Locate the cell with the specified text and output its (x, y) center coordinate. 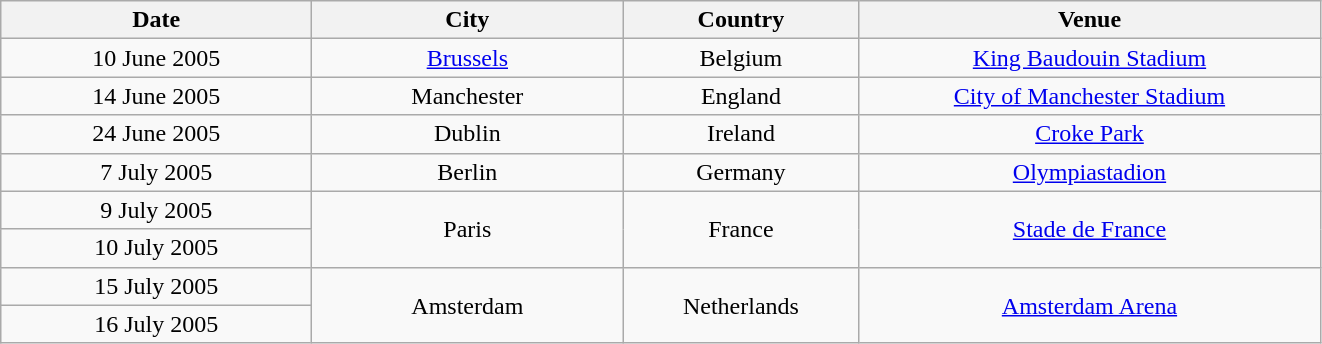
16 July 2005 (156, 324)
10 July 2005 (156, 248)
14 June 2005 (156, 96)
Olympiastadion (1090, 172)
Ireland (741, 134)
Amsterdam (468, 305)
Croke Park (1090, 134)
Date (156, 20)
Netherlands (741, 305)
Paris (468, 229)
King Baudouin Stadium (1090, 58)
Venue (1090, 20)
City of Manchester Stadium (1090, 96)
Manchester (468, 96)
Stade de France (1090, 229)
Germany (741, 172)
City (468, 20)
10 June 2005 (156, 58)
England (741, 96)
France (741, 229)
15 July 2005 (156, 286)
24 June 2005 (156, 134)
9 July 2005 (156, 210)
Brussels (468, 58)
Amsterdam Arena (1090, 305)
Berlin (468, 172)
Belgium (741, 58)
7 July 2005 (156, 172)
Dublin (468, 134)
Country (741, 20)
